From the cell containing the given text, extract its center point as (x, y) coordinate. 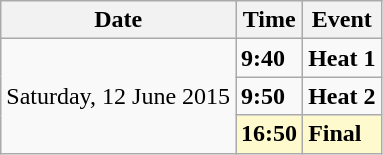
Heat 2 (342, 96)
Heat 1 (342, 58)
9:50 (270, 96)
9:40 (270, 58)
Event (342, 20)
Time (270, 20)
Saturday, 12 June 2015 (118, 96)
Final (342, 134)
16:50 (270, 134)
Date (118, 20)
